Locate the cell with the specified text and output its (x, y) center coordinate. 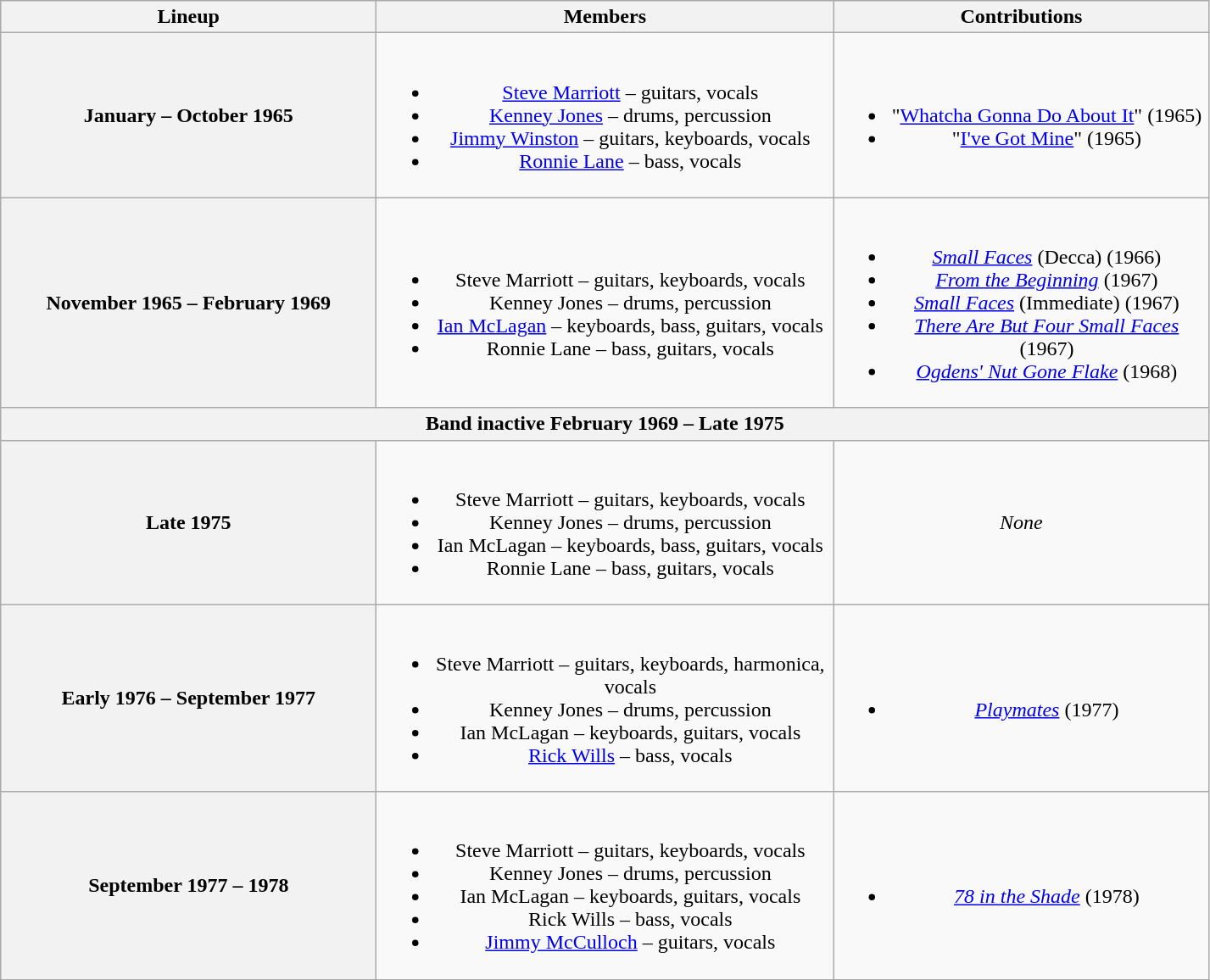
Playmates (1977) (1021, 699)
September 1977 – 1978 (188, 885)
January – October 1965 (188, 115)
None (1021, 522)
November 1965 – February 1969 (188, 303)
Contributions (1021, 17)
Steve Marriott – guitars, vocalsKenney Jones – drums, percussionJimmy Winston – guitars, keyboards, vocalsRonnie Lane – bass, vocals (605, 115)
"Whatcha Gonna Do About It" (1965)"I've Got Mine" (1965) (1021, 115)
78 in the Shade (1978) (1021, 885)
Lineup (188, 17)
Late 1975 (188, 522)
Early 1976 – September 1977 (188, 699)
Band inactive February 1969 – Late 1975 (605, 424)
Members (605, 17)
Small Faces (Decca) (1966)From the Beginning (1967)Small Faces (Immediate) (1967)There Are But Four Small Faces (1967)Ogdens' Nut Gone Flake (1968) (1021, 303)
